Output the (X, Y) coordinate of the center of the cell containing the given text.  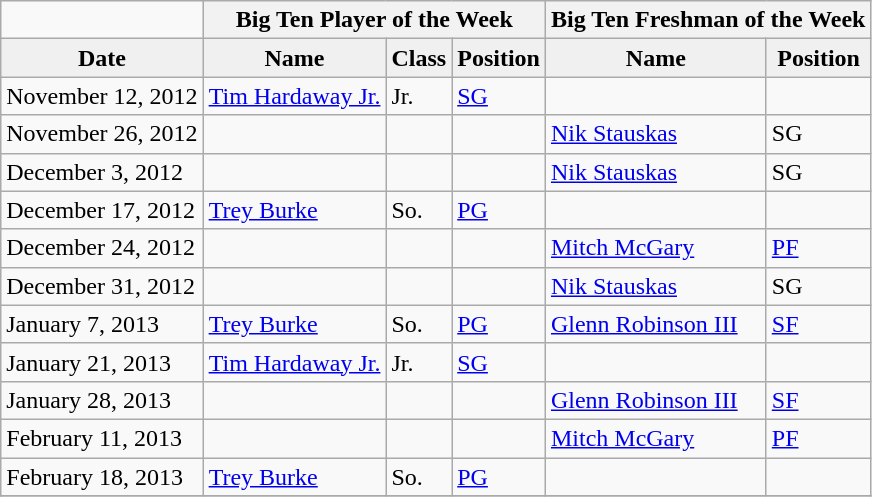
Big Ten Freshman of the Week (708, 20)
December 17, 2012 (102, 210)
January 7, 2013 (102, 324)
November 26, 2012 (102, 134)
December 24, 2012 (102, 248)
February 11, 2013 (102, 438)
January 28, 2013 (102, 400)
December 3, 2012 (102, 172)
Big Ten Player of the Week (374, 20)
February 18, 2013 (102, 477)
Date (102, 58)
Class (419, 58)
December 31, 2012 (102, 286)
January 21, 2013 (102, 362)
November 12, 2012 (102, 96)
